Determine the (x, y) coordinate at the center of the cell enclosing the given text.  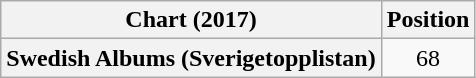
Position (428, 20)
Chart (2017) (191, 20)
Swedish Albums (Sverigetopplistan) (191, 58)
68 (428, 58)
